Capture the cell that displays the provided text and extract its (x, y) central coordinate. 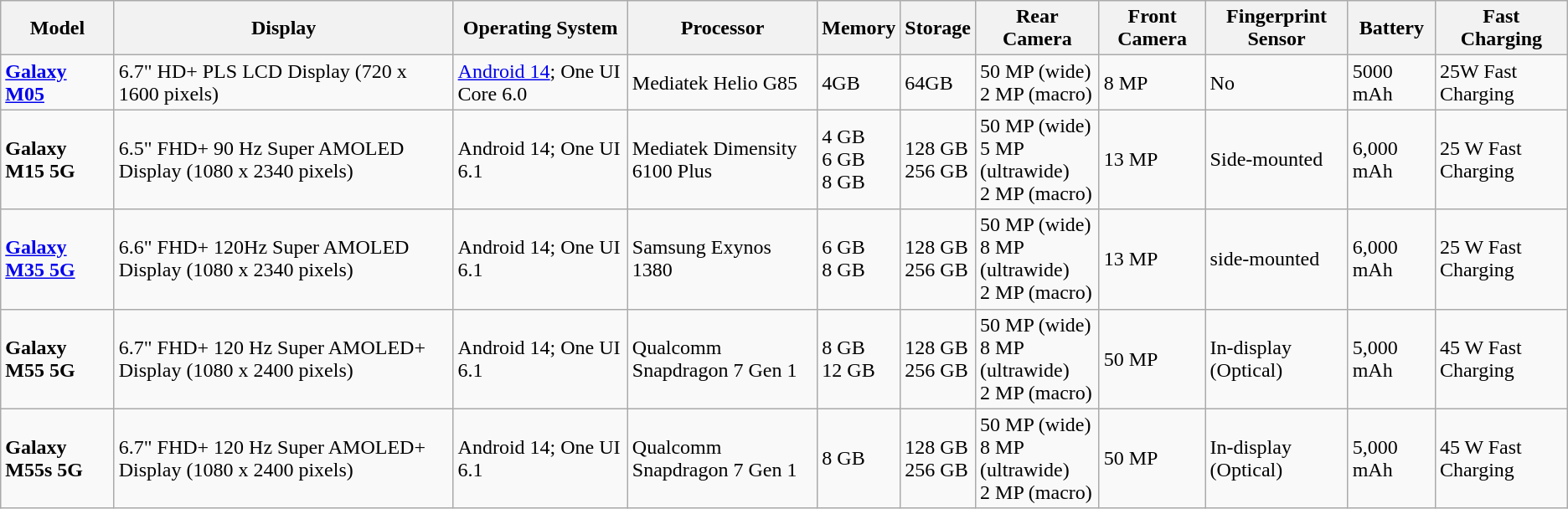
Galaxy M15 5G (57, 159)
Side-mounted (1277, 159)
8 GB12 GB (859, 358)
Fast Charging (1501, 28)
6 GB8 GB (859, 260)
Mediatek Helio G85 (722, 82)
5000 mAh (1391, 82)
6.7" HD+ PLS LCD Display (720 x 1600 pixels) (283, 82)
50 MP (wide)5 MP (ultrawide)2 MP (macro) (1038, 159)
6.6" FHD+ 120Hz Super AMOLED Display (1080 x 2340 pixels) (283, 260)
Galaxy M35 5G (57, 260)
Galaxy M05 (57, 82)
Memory (859, 28)
8 GB (859, 459)
Processor (722, 28)
4GB (859, 82)
Galaxy M55s 5G (57, 459)
Rear Camera (1038, 28)
Mediatek Dimensity 6100 Plus (722, 159)
6.5" FHD+ 90 Hz Super AMOLED Display (1080 x 2340 pixels) (283, 159)
No (1277, 82)
Fingerprint Sensor (1277, 28)
25W Fast Charging (1501, 82)
4 GB6 GB8 GB (859, 159)
Display (283, 28)
Battery (1391, 28)
Storage (938, 28)
Galaxy M55 5G (57, 358)
Front Camera (1153, 28)
50 MP (wide)2 MP (macro) (1038, 82)
Android 14; One UI Core 6.0 (540, 82)
Operating System (540, 28)
64GB (938, 82)
Samsung Exynos 1380 (722, 260)
8 MP (1153, 82)
side-mounted (1277, 260)
Model (57, 28)
